Determine the [x, y] coordinate at the center of the cell enclosing the given text.  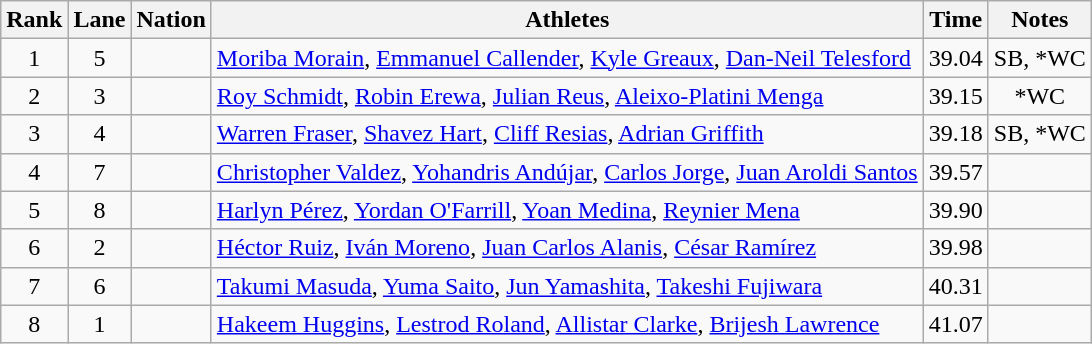
39.04 [956, 58]
*WC [1040, 96]
39.18 [956, 134]
40.31 [956, 286]
39.15 [956, 96]
39.98 [956, 248]
Nation [171, 20]
Warren Fraser, Shavez Hart, Cliff Resias, Adrian Griffith [567, 134]
Takumi Masuda, Yuma Saito, Jun Yamashita, Takeshi Fujiwara [567, 286]
39.57 [956, 172]
Moriba Morain, Emmanuel Callender, Kyle Greaux, Dan-Neil Telesford [567, 58]
Athletes [567, 20]
Roy Schmidt, Robin Erewa, Julian Reus, Aleixo-Platini Menga [567, 96]
Harlyn Pérez, Yordan O'Farrill, Yoan Medina, Reynier Mena [567, 210]
Rank [34, 20]
Lane [100, 20]
Notes [1040, 20]
39.90 [956, 210]
41.07 [956, 324]
Time [956, 20]
Christopher Valdez, Yohandris Andújar, Carlos Jorge, Juan Aroldi Santos [567, 172]
Héctor Ruiz, Iván Moreno, Juan Carlos Alanis, César Ramírez [567, 248]
Hakeem Huggins, Lestrod Roland, Allistar Clarke, Brijesh Lawrence [567, 324]
